Scan for the cell matching the given text and deliver its (x, y) coordinate at center. 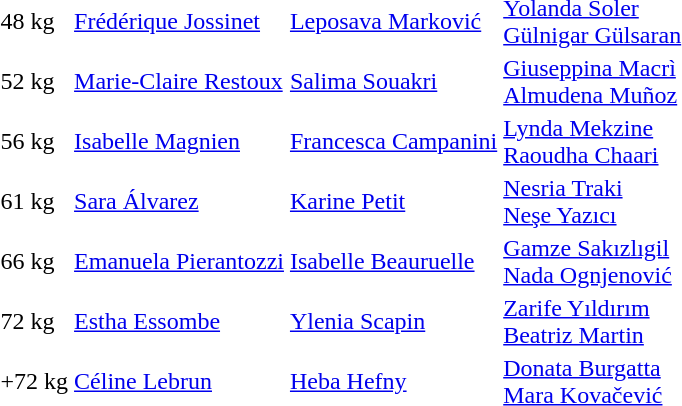
Marie-Claire Restoux (180, 82)
Emanuela Pierantozzi (180, 262)
Sara Álvarez (180, 202)
Karine Petit (393, 202)
Isabelle Beauruelle (393, 262)
Francesca Campanini (393, 142)
Ylenia Scapin (393, 322)
Isabelle Magnien (180, 142)
Salima Souakri (393, 82)
Estha Essombe (180, 322)
